For the text-containing cell, return its midpoint in [X, Y] coordinate format. 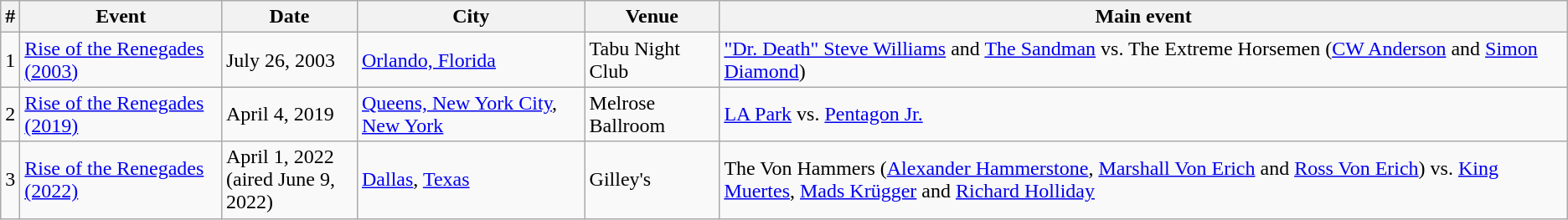
April 4, 2019 [289, 114]
3 [10, 180]
City [471, 17]
LA Park vs. Pentagon Jr. [1143, 114]
Rise of the Renegades (2022) [121, 180]
2 [10, 114]
April 1, 2022(aired June 9, 2022) [289, 180]
1 [10, 60]
Tabu Night Club [652, 60]
Event [121, 17]
Dallas, Texas [471, 180]
Gilley's [652, 180]
Venue [652, 17]
Main event [1143, 17]
Rise of the Renegades (2003) [121, 60]
Orlando, Florida [471, 60]
The Von Hammers (Alexander Hammerstone, Marshall Von Erich and Ross Von Erich) vs. King Muertes, Mads Krügger and Richard Holliday [1143, 180]
Rise of the Renegades (2019) [121, 114]
# [10, 17]
Queens, New York City, New York [471, 114]
Melrose Ballroom [652, 114]
Date [289, 17]
"Dr. Death" Steve Williams and The Sandman vs. The Extreme Horsemen (CW Anderson and Simon Diamond) [1143, 60]
July 26, 2003 [289, 60]
